Locate the cell with the specified text and output its (X, Y) center coordinate. 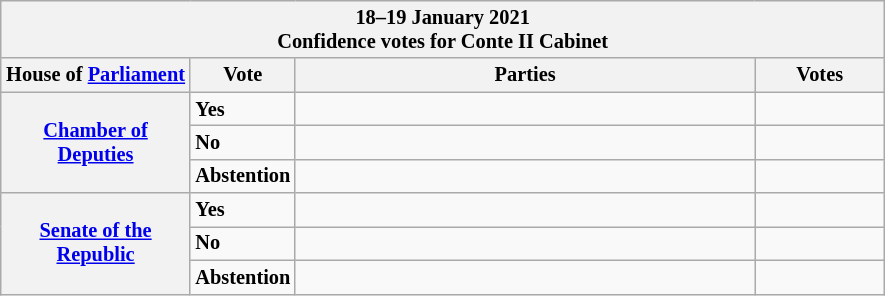
Parties (525, 75)
18–19 January 2021Confidence votes for Conte II Cabinet (443, 29)
Chamber of Deputies (96, 142)
Votes (820, 75)
House of Parliament (96, 75)
Vote (242, 75)
Senate of the Republic (96, 244)
